Locate the cell with the specified text and output its (X, Y) center coordinate. 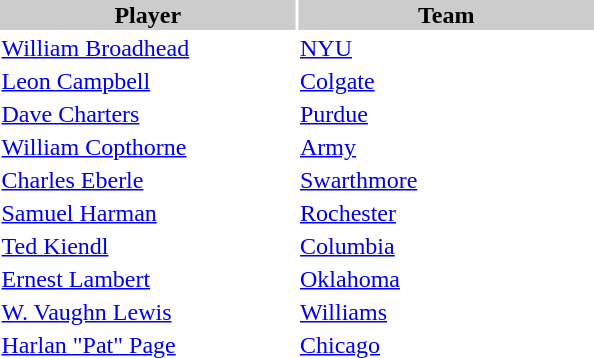
Purdue (446, 114)
NYU (446, 48)
Columbia (446, 246)
Ernest Lambert (148, 279)
Oklahoma (446, 279)
Team (446, 15)
Dave Charters (148, 114)
William Copthorne (148, 147)
Ted Kiendl (148, 246)
Rochester (446, 213)
Leon Campbell (148, 81)
Player (148, 15)
Williams (446, 312)
William Broadhead (148, 48)
Swarthmore (446, 180)
Army (446, 147)
W. Vaughn Lewis (148, 312)
Charles Eberle (148, 180)
Colgate (446, 81)
Samuel Harman (148, 213)
